Output the [X, Y] coordinate of the center of the cell containing the given text.  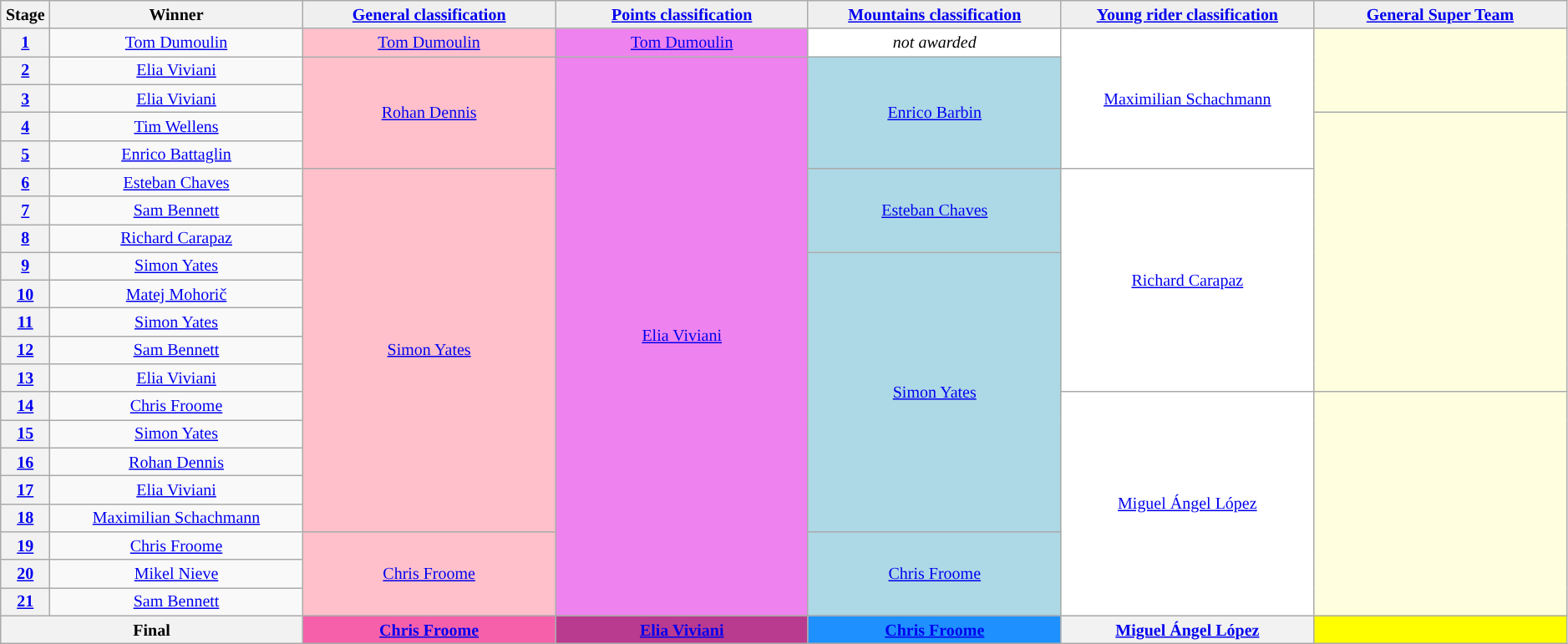
12 [25, 351]
20 [25, 573]
Matej Mohorič [177, 294]
4 [25, 127]
Points classification [682, 15]
5 [25, 154]
10 [25, 294]
11 [25, 322]
2 [25, 70]
7 [25, 210]
Mountains classification [934, 15]
18 [25, 518]
1 [25, 43]
9 [25, 266]
Winner [177, 15]
19 [25, 546]
not awarded [934, 43]
21 [25, 601]
Mikel Nieve [177, 573]
Stage [25, 15]
General classification [429, 15]
Tim Wellens [177, 127]
14 [25, 406]
13 [25, 378]
8 [25, 239]
3 [25, 99]
General Super Team [1440, 15]
Final [152, 630]
Enrico Barbin [934, 113]
17 [25, 489]
Young rider classification [1188, 15]
6 [25, 182]
16 [25, 463]
Enrico Battaglin [177, 154]
15 [25, 434]
